Locate the cell with the specified text and output its [x, y] center coordinate. 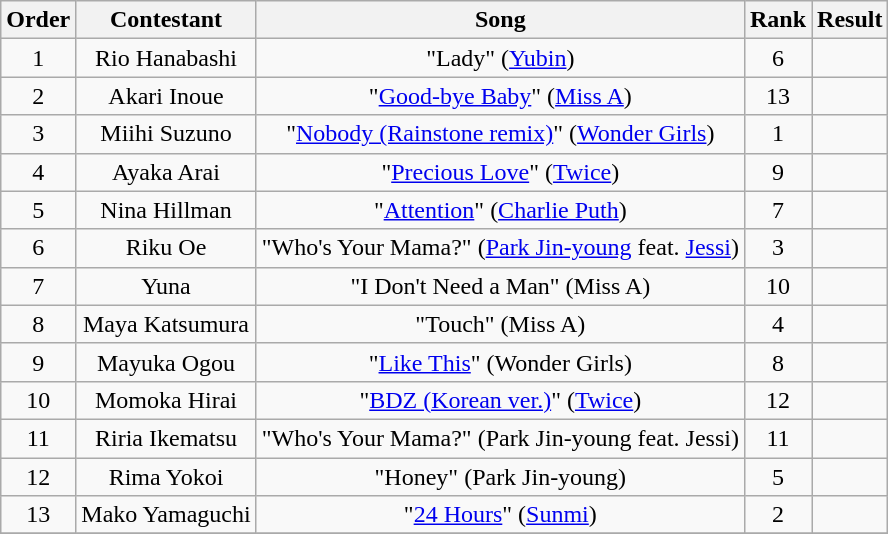
Ayaka Arai [166, 172]
Yuna [166, 286]
Mayuka Ogou [166, 362]
Rio Hanabashi [166, 58]
Rank [778, 20]
Momoka Hirai [166, 400]
Riria Ikematsu [166, 438]
Order [38, 20]
Riku Oe [166, 248]
"Touch" (Miss A) [500, 324]
"Like This" (Wonder Girls) [500, 362]
"Honey" (Park Jin-young) [500, 477]
Akari Inoue [166, 96]
Contestant [166, 20]
"BDZ (Korean ver.)" (Twice) [500, 400]
Rima Yokoi [166, 477]
Nina Hillman [166, 210]
"Lady" (Yubin) [500, 58]
"Good-bye Baby" (Miss A) [500, 96]
Result [850, 20]
Mako Yamaguchi [166, 515]
"Nobody (Rainstone remix)" (Wonder Girls) [500, 134]
Miihi Suzuno [166, 134]
Song [500, 20]
"Attention" (Charlie Puth) [500, 210]
"I Don't Need a Man" (Miss A) [500, 286]
"24 Hours" (Sunmi) [500, 515]
Maya Katsumura [166, 324]
"Precious Love" (Twice) [500, 172]
